Search for the cell housing the specified text and yield its [X, Y] center coordinate. 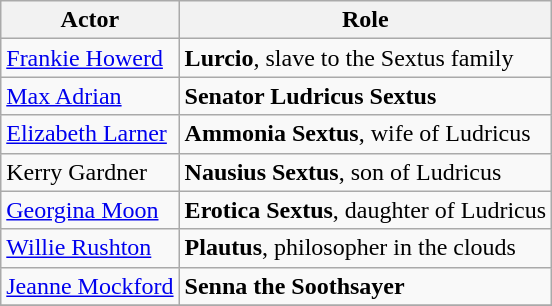
Senator Ludricus Sextus [366, 96]
Erotica Sextus, daughter of Ludricus [366, 210]
Willie Rushton [90, 248]
Elizabeth Larner [90, 134]
Actor [90, 20]
Max Adrian [90, 96]
Role [366, 20]
Jeanne Mockford [90, 286]
Nausius Sextus, son of Ludricus [366, 172]
Plautus, philosopher in the clouds [366, 248]
Georgina Moon [90, 210]
Lurcio, slave to the Sextus family [366, 58]
Frankie Howerd [90, 58]
Ammonia Sextus, wife of Ludricus [366, 134]
Kerry Gardner [90, 172]
Senna the Soothsayer [366, 286]
